Capture the cell that displays the provided text and extract its (X, Y) central coordinate. 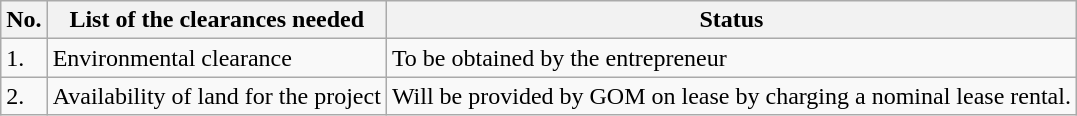
List of the clearances needed (216, 20)
Environmental clearance (216, 58)
2. (24, 96)
Will be provided by GOM on lease by charging a nominal lease rental. (731, 96)
Status (731, 20)
To be obtained by the entrepreneur (731, 58)
Availability of land for the project (216, 96)
No. (24, 20)
1. (24, 58)
